Return the [X, Y] coordinate for the center point of the cell that contains the specified text.  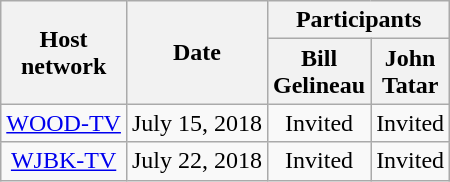
July 15, 2018 [196, 123]
JohnTatar [410, 72]
Date [196, 52]
WJBK-TV [64, 161]
July 22, 2018 [196, 161]
Hostnetwork [64, 52]
BillGelineau [320, 72]
Participants [359, 20]
WOOD-TV [64, 123]
